Output the [x, y] coordinate of the center of the cell containing the given text.  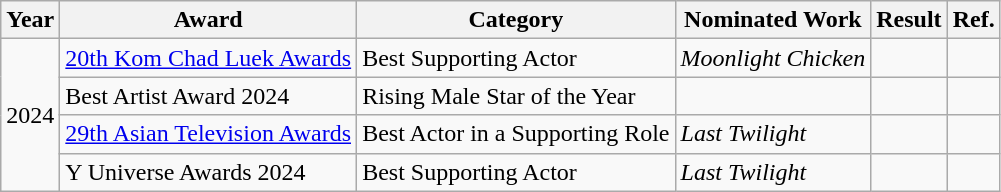
Moonlight Chicken [773, 58]
20th Kom Chad Luek Awards [208, 58]
29th Asian Television Awards [208, 134]
Category [516, 20]
Result [909, 20]
Rising Male Star of the Year [516, 96]
2024 [30, 115]
Award [208, 20]
Best Actor in a Supporting Role [516, 134]
Best Artist Award 2024 [208, 96]
Year [30, 20]
Nominated Work [773, 20]
Y Universe Awards 2024 [208, 172]
Ref. [974, 20]
